Capture the cell that displays the provided text and extract its [X, Y] central coordinate. 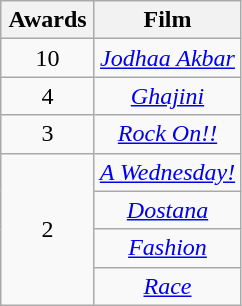
Race [167, 286]
Fashion [167, 248]
10 [48, 58]
Ghajini [167, 96]
4 [48, 96]
Rock On!! [167, 134]
Film [167, 20]
Awards [48, 20]
Jodhaa Akbar [167, 58]
3 [48, 134]
A Wednesday! [167, 172]
2 [48, 229]
Dostana [167, 210]
